From the cell containing the given text, extract its center point as (X, Y) coordinate. 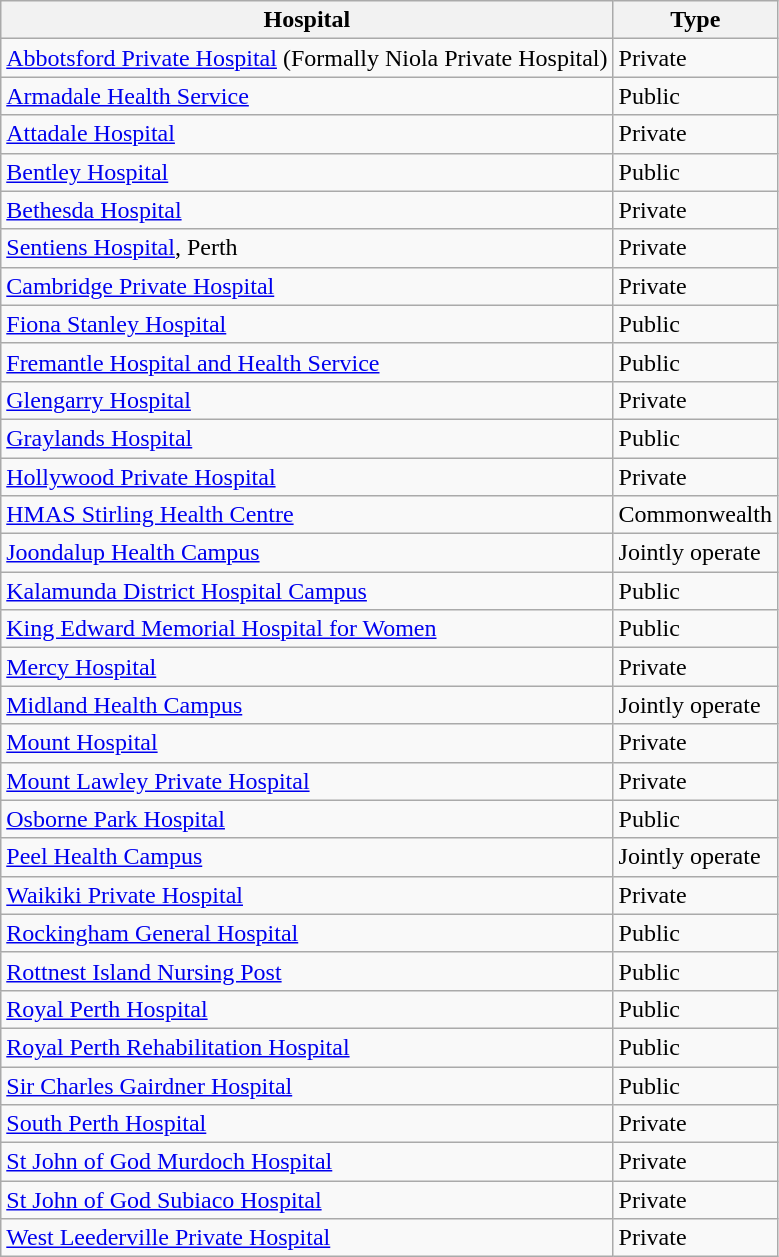
Hospital (307, 20)
Kalamunda District Hospital Campus (307, 591)
Bentley Hospital (307, 172)
Royal Perth Hospital (307, 1009)
South Perth Hospital (307, 1124)
Abbotsford Private Hospital (Formally Niola Private Hospital) (307, 58)
Mount Lawley Private Hospital (307, 781)
St John of God Murdoch Hospital (307, 1162)
West Leederville Private Hospital (307, 1238)
St John of God Subiaco Hospital (307, 1200)
Rottnest Island Nursing Post (307, 971)
Bethesda Hospital (307, 210)
Hollywood Private Hospital (307, 477)
Waikiki Private Hospital (307, 895)
Midland Health Campus (307, 705)
King Edward Memorial Hospital for Women (307, 629)
Mount Hospital (307, 743)
Commonwealth (695, 515)
Joondalup Health Campus (307, 553)
Fremantle Hospital and Health Service (307, 362)
Fiona Stanley Hospital (307, 324)
Sentiens Hospital, Perth (307, 248)
Glengarry Hospital (307, 400)
Peel Health Campus (307, 857)
Sir Charles Gairdner Hospital (307, 1085)
Graylands Hospital (307, 438)
Royal Perth Rehabilitation Hospital (307, 1047)
Attadale Hospital (307, 134)
Osborne Park Hospital (307, 819)
Type (695, 20)
Armadale Health Service (307, 96)
Cambridge Private Hospital (307, 286)
HMAS Stirling Health Centre (307, 515)
Rockingham General Hospital (307, 933)
Mercy Hospital (307, 667)
